Find where the given text appears and provide that cell's center as [X, Y] coordinate. 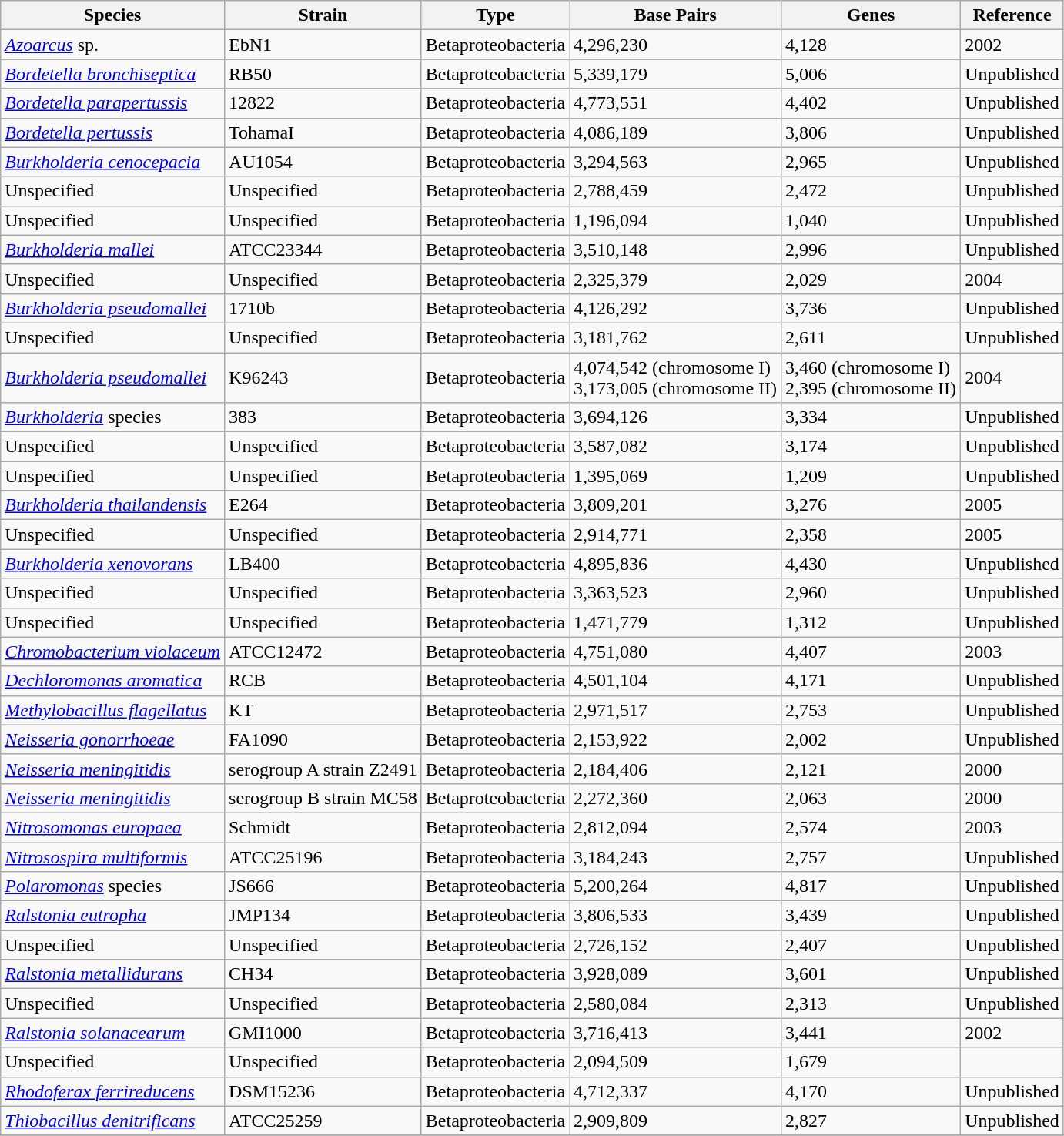
2,407 [872, 945]
Burkholderia mallei [112, 250]
3,736 [872, 308]
2,965 [872, 162]
1710b [323, 308]
12822 [323, 103]
JS666 [323, 886]
2,971,517 [676, 710]
5,200,264 [676, 886]
Ralstonia eutropha [112, 916]
4,817 [872, 886]
Neisseria gonorrhoeae [112, 739]
4,128 [872, 45]
2,272,360 [676, 798]
3,181,762 [676, 337]
2,313 [872, 1004]
Burkholderia xenovorans [112, 564]
5,006 [872, 74]
3,334 [872, 417]
2,325,379 [676, 279]
LB400 [323, 564]
ATCC25259 [323, 1121]
2,960 [872, 593]
Schmidt [323, 827]
GMI1000 [323, 1033]
3,806 [872, 132]
2,029 [872, 279]
serogroup A strain Z2491 [323, 769]
4,751,080 [676, 652]
AU1054 [323, 162]
2,788,459 [676, 191]
3,174 [872, 447]
2,580,084 [676, 1004]
TohamaI [323, 132]
4,773,551 [676, 103]
3,928,089 [676, 974]
1,312 [872, 622]
1,471,779 [676, 622]
E264 [323, 505]
Strain [323, 15]
2,094,509 [676, 1062]
EbN1 [323, 45]
3,294,563 [676, 162]
4,171 [872, 681]
Ralstonia metallidurans [112, 974]
3,184,243 [676, 857]
Type [495, 15]
4,430 [872, 564]
1,209 [872, 476]
Genes [872, 15]
1,679 [872, 1062]
ATCC12472 [323, 652]
3,601 [872, 974]
2,757 [872, 857]
K96243 [323, 377]
2,812,094 [676, 827]
2,726,152 [676, 945]
Base Pairs [676, 15]
Thiobacillus denitrificans [112, 1121]
CH34 [323, 974]
1,040 [872, 220]
Dechloromonas aromatica [112, 681]
3,363,523 [676, 593]
4,501,104 [676, 681]
3,460 (chromosome I)2,395 (chromosome II) [872, 377]
KT [323, 710]
3,276 [872, 505]
Chromobacterium violaceum [112, 652]
2,472 [872, 191]
Burkholderia thailandensis [112, 505]
JMP134 [323, 916]
4,895,836 [676, 564]
FA1090 [323, 739]
1,196,094 [676, 220]
Polaromonas species [112, 886]
3,587,082 [676, 447]
2,063 [872, 798]
2,121 [872, 769]
Bordetella parapertussis [112, 103]
Reference [1012, 15]
Burkholderia cenocepacia [112, 162]
4,296,230 [676, 45]
2,358 [872, 534]
4,712,337 [676, 1091]
Rhodoferax ferrireducens [112, 1091]
Bordetella pertussis [112, 132]
Methylobacillus flagellatus [112, 710]
Bordetella bronchiseptica [112, 74]
4,086,189 [676, 132]
3,806,533 [676, 916]
ATCC25196 [323, 857]
Burkholderia species [112, 417]
5,339,179 [676, 74]
4,407 [872, 652]
2,914,771 [676, 534]
DSM15236 [323, 1091]
Azoarcus sp. [112, 45]
1,395,069 [676, 476]
Ralstonia solanacearum [112, 1033]
3,716,413 [676, 1033]
3,694,126 [676, 417]
Species [112, 15]
2,909,809 [676, 1121]
3,510,148 [676, 250]
4,170 [872, 1091]
2,184,406 [676, 769]
RB50 [323, 74]
2,153,922 [676, 739]
3,809,201 [676, 505]
4,126,292 [676, 308]
serogroup B strain MC58 [323, 798]
4,074,542 (chromosome I)3,173,005 (chromosome II) [676, 377]
Nitrosospira multiformis [112, 857]
RCB [323, 681]
2,827 [872, 1121]
383 [323, 417]
2,611 [872, 337]
3,439 [872, 916]
2,574 [872, 827]
ATCC23344 [323, 250]
2,002 [872, 739]
2,996 [872, 250]
4,402 [872, 103]
2,753 [872, 710]
Nitrosomonas europaea [112, 827]
3,441 [872, 1033]
